Pinpoint the cell where the given text exists, returning its (x, y) midpoint coordinate. 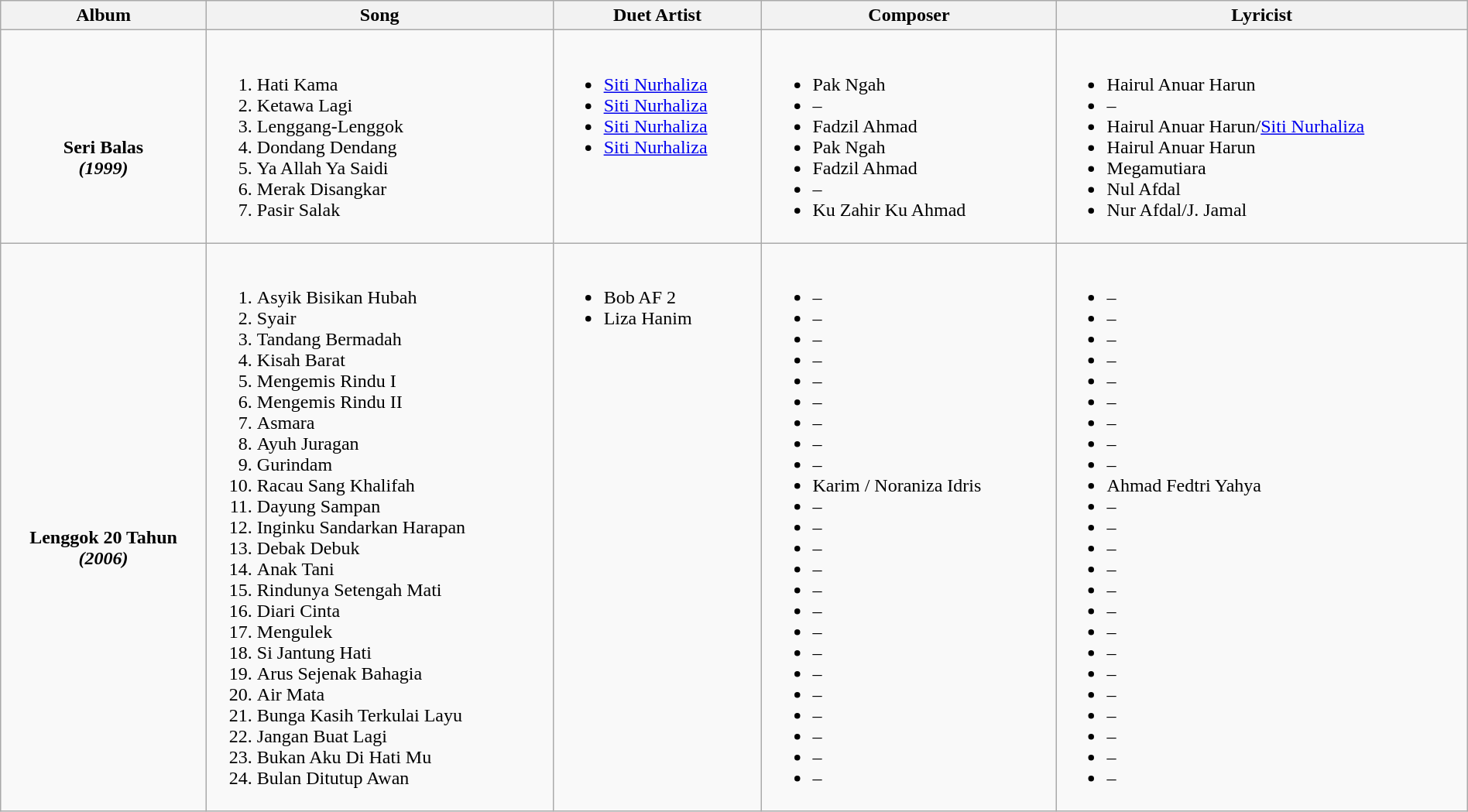
–––––––––Karim / Noraniza Idris–––––––––––––– (909, 527)
Lenggok 20 Tahun(2006) (104, 527)
Seri Balas(1999) (104, 136)
Composer (909, 15)
Bob AF 2Liza Hanim (657, 527)
Hati KamaKetawa LagiLenggang-LenggokDondang DendangYa Allah Ya SaidiMerak DisangkarPasir Salak (379, 136)
Hairul Anuar Harun–Hairul Anuar Harun/Siti NurhalizaHairul Anuar HarunMegamutiaraNul AfdalNur Afdal/J. Jamal (1262, 136)
Pak Ngah–Fadzil AhmadPak NgahFadzil Ahmad–Ku Zahir Ku Ahmad (909, 136)
–––––––––Ahmad Fedtri Yahya–––––––––––––– (1262, 527)
Lyricist (1262, 15)
Siti NurhalizaSiti NurhalizaSiti NurhalizaSiti Nurhaliza (657, 136)
Duet Artist (657, 15)
Song (379, 15)
Album (104, 15)
